Search for the cell housing the specified text and yield its [X, Y] center coordinate. 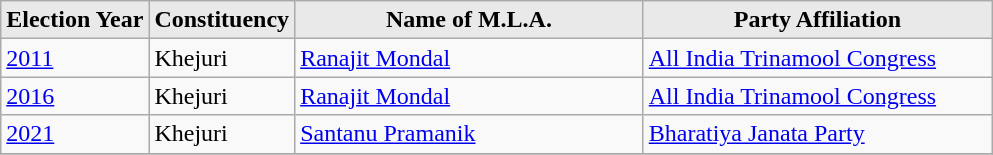
Name of M.L.A. [470, 20]
2021 [75, 134]
Election Year [75, 20]
Santanu Pramanik [470, 134]
Constituency [222, 20]
2016 [75, 96]
Bharatiya Janata Party [818, 134]
Party Affiliation [818, 20]
2011 [75, 58]
